Locate the cell with the specified text and output its (X, Y) center coordinate. 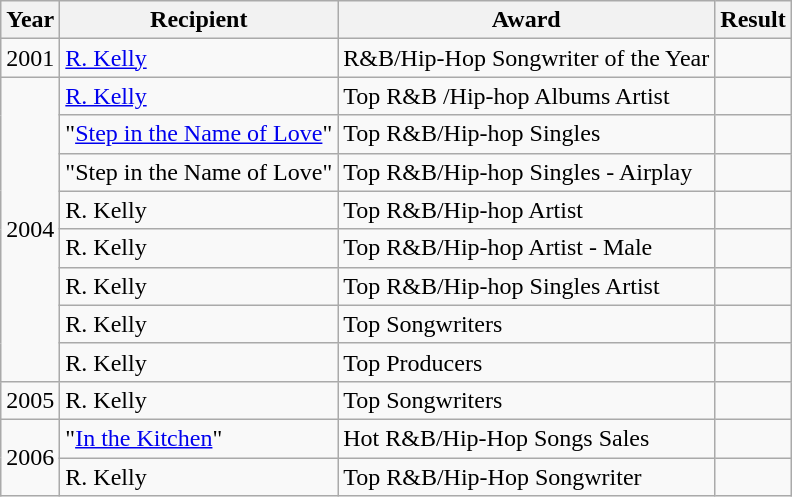
R&B/Hip-Hop Songwriter of the Year (526, 58)
Result (753, 20)
Top R&B/Hip-Hop Songwriter (526, 477)
Top R&B /Hip-hop Albums Artist (526, 96)
Award (526, 20)
"In the Kitchen" (199, 438)
Hot R&B/Hip-Hop Songs Sales (526, 438)
Recipient (199, 20)
2005 (30, 400)
Top R&B/Hip-hop Singles (526, 134)
Top R&B/Hip-hop Singles Artist (526, 286)
2006 (30, 457)
Top Producers (526, 362)
Year (30, 20)
Top R&B/Hip-hop Singles - Airplay (526, 172)
Top R&B/Hip-hop Artist (526, 210)
Top R&B/Hip-hop Artist - Male (526, 248)
2001 (30, 58)
2004 (30, 229)
